Determine the (X, Y) coordinate at the center of the cell enclosing the given text.  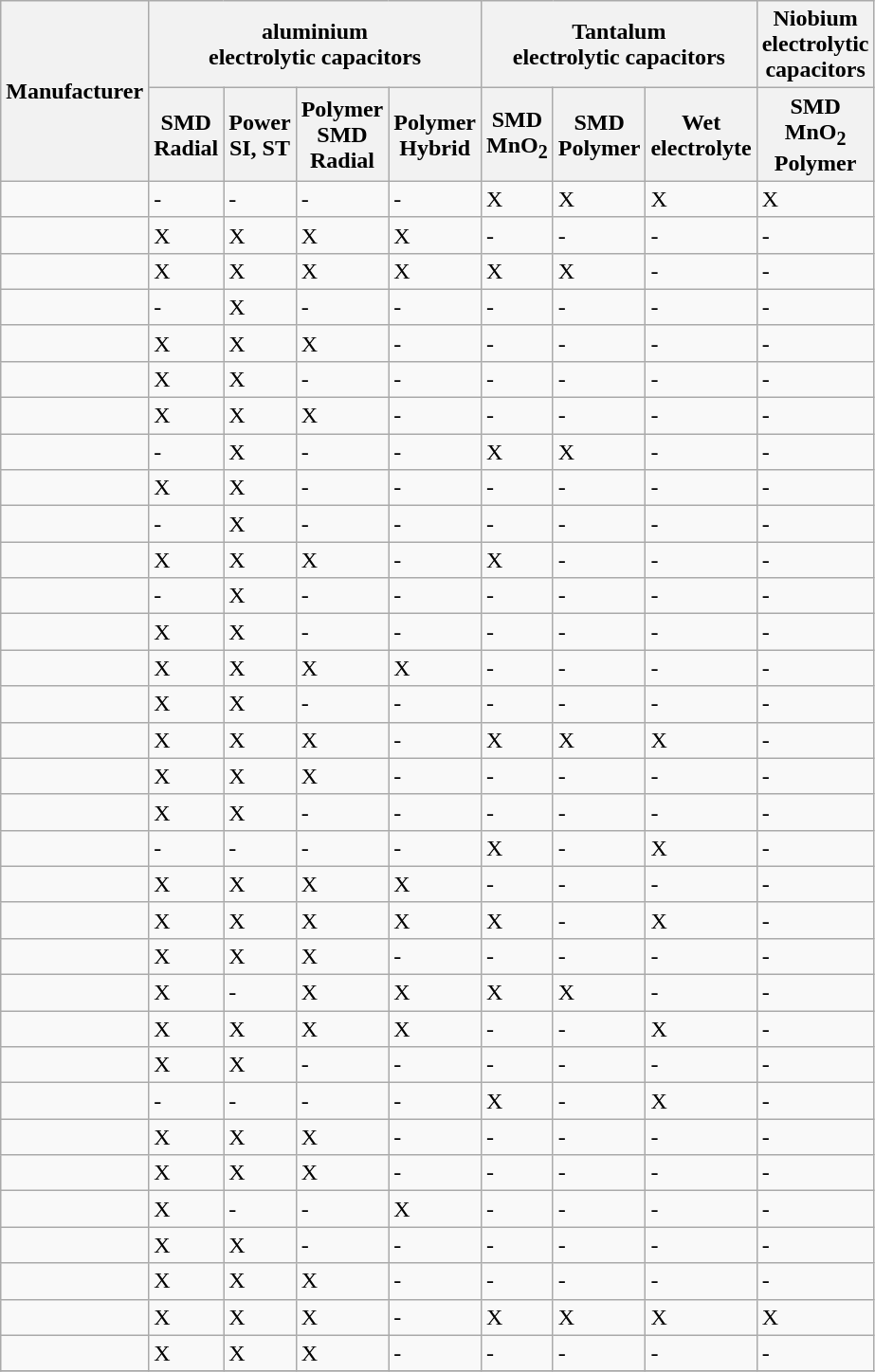
PolymerSMDRadial (342, 135)
Wetelectrolyte (702, 135)
Manufacturer (75, 91)
PowerSI, ST (260, 135)
SMDPolymer (599, 135)
PolymerHybrid (435, 135)
Tantalum electrolytic capacitors (618, 45)
Niobium electrolytic capacitors (815, 45)
aluminium electrolytic capacitors (315, 45)
SMD MnO2Polymer (815, 135)
SMDMnO2 (517, 135)
SMDRadial (186, 135)
